Return (x, y) of the center of cell containing provided text 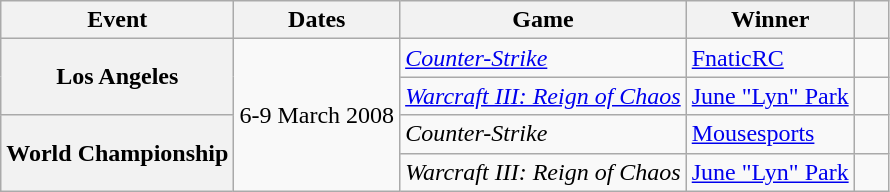
Winner (770, 20)
World Championship (118, 153)
Dates (317, 20)
Event (118, 20)
Game (544, 20)
6-9 March 2008 (317, 115)
Mousesports (770, 134)
Los Angeles (118, 77)
FnaticRC (770, 58)
